Output the [x, y] coordinate of the center of the cell containing the given text.  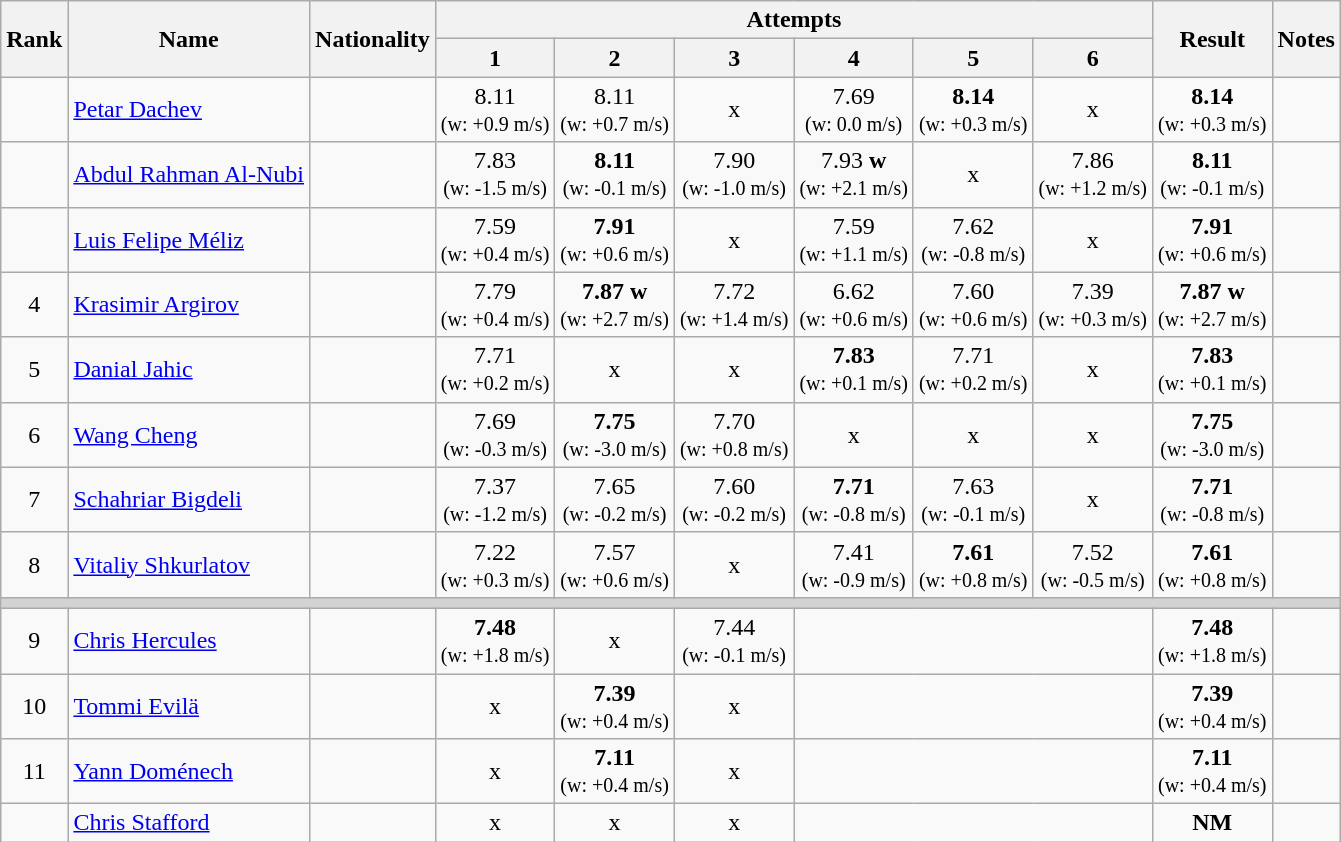
Result [1212, 39]
Rank [34, 39]
2 [615, 58]
7.48 (w: +1.8 m/s) [1212, 640]
8 [34, 564]
8.14 (w: +0.3 m/s) [1212, 110]
7.11(w: +0.4 m/s) [615, 772]
7.91 (w: +0.6 m/s) [1212, 240]
7.11 (w: +0.4 m/s) [1212, 772]
11 [34, 772]
7.59(w: +0.4 m/s) [495, 240]
7.79(w: +0.4 m/s) [495, 304]
7.65(w: -0.2 m/s) [615, 500]
7.44(w: -0.1 m/s) [734, 640]
8.11(w: +0.9 m/s) [495, 110]
Luis Felipe Méliz [189, 240]
8.11(w: +0.7 m/s) [615, 110]
7.91(w: +0.6 m/s) [615, 240]
3 [734, 58]
NM [1212, 823]
7.39 (w: +0.4 m/s) [1212, 706]
7.39(w: +0.4 m/s) [615, 706]
7.59(w: +1.1 m/s) [854, 240]
7.71(w: -0.8 m/s) [854, 500]
Tommi Evilä [189, 706]
Yann Doménech [189, 772]
Vitaliy Shkurlatov [189, 564]
7.83(w: -1.5 m/s) [495, 174]
Nationality [373, 39]
7.60(w: +0.6 m/s) [973, 304]
Petar Dachev [189, 110]
7.22(w: +0.3 m/s) [495, 564]
7.60(w: -0.2 m/s) [734, 500]
7.69(w: -0.3 m/s) [495, 434]
7.48(w: +1.8 m/s) [495, 640]
7.83(w: +0.1 m/s) [854, 370]
Wang Cheng [189, 434]
8.14(w: +0.3 m/s) [973, 110]
7.90(w: -1.0 m/s) [734, 174]
7.86(w: +1.2 m/s) [1093, 174]
7.70(w: +0.8 m/s) [734, 434]
7.39(w: +0.3 m/s) [1093, 304]
8.11(w: -0.1 m/s) [615, 174]
Attempts [794, 20]
10 [34, 706]
Schahriar Bigdeli [189, 500]
7.71 (w: -0.8 m/s) [1212, 500]
7.52(w: -0.5 m/s) [1093, 564]
7.41(w: -0.9 m/s) [854, 564]
Notes [1306, 39]
7.37(w: -1.2 m/s) [495, 500]
Name [189, 39]
Chris Hercules [189, 640]
7.75 (w: -3.0 m/s) [1212, 434]
7.75(w: -3.0 m/s) [615, 434]
Krasimir Argirov [189, 304]
1 [495, 58]
8.11 (w: -0.1 m/s) [1212, 174]
Chris Stafford [189, 823]
7.57(w: +0.6 m/s) [615, 564]
9 [34, 640]
7.72(w: +1.4 m/s) [734, 304]
7.61 (w: +0.8 m/s) [1212, 564]
7.69(w: 0.0 m/s) [854, 110]
Abdul Rahman Al-Nubi [189, 174]
7.83 (w: +0.1 m/s) [1212, 370]
7.93 w (w: +2.1 m/s) [854, 174]
7.63(w: -0.1 m/s) [973, 500]
7 [34, 500]
7.62(w: -0.8 m/s) [973, 240]
Danial Jahic [189, 370]
7.61(w: +0.8 m/s) [973, 564]
6.62(w: +0.6 m/s) [854, 304]
